Find where the given text appears and provide that cell's center as (X, Y) coordinate. 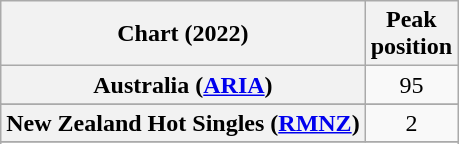
New Zealand Hot Singles (RMNZ) (183, 123)
Australia (ARIA) (183, 85)
2 (411, 123)
Peakposition (411, 34)
95 (411, 85)
Chart (2022) (183, 34)
